From the cell containing the given text, extract its center point as (x, y) coordinate. 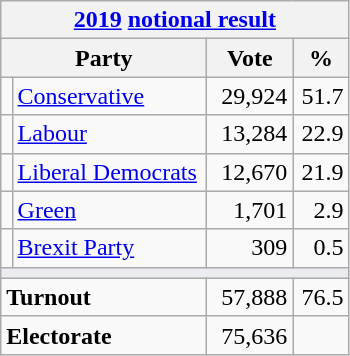
51.7 (321, 96)
Vote (250, 58)
13,284 (250, 134)
12,670 (250, 172)
1,701 (250, 210)
21.9 (321, 172)
29,924 (250, 96)
0.5 (321, 248)
Brexit Party (110, 248)
57,888 (250, 297)
2.9 (321, 210)
% (321, 58)
76.5 (321, 297)
Conservative (110, 96)
Labour (110, 134)
Party (104, 58)
Liberal Democrats (110, 172)
Electorate (104, 335)
Green (110, 210)
309 (250, 248)
Turnout (104, 297)
2019 notional result (175, 20)
22.9 (321, 134)
75,636 (250, 335)
